Detect which cell encompasses the target text, then output its (x, y) center coordinate. 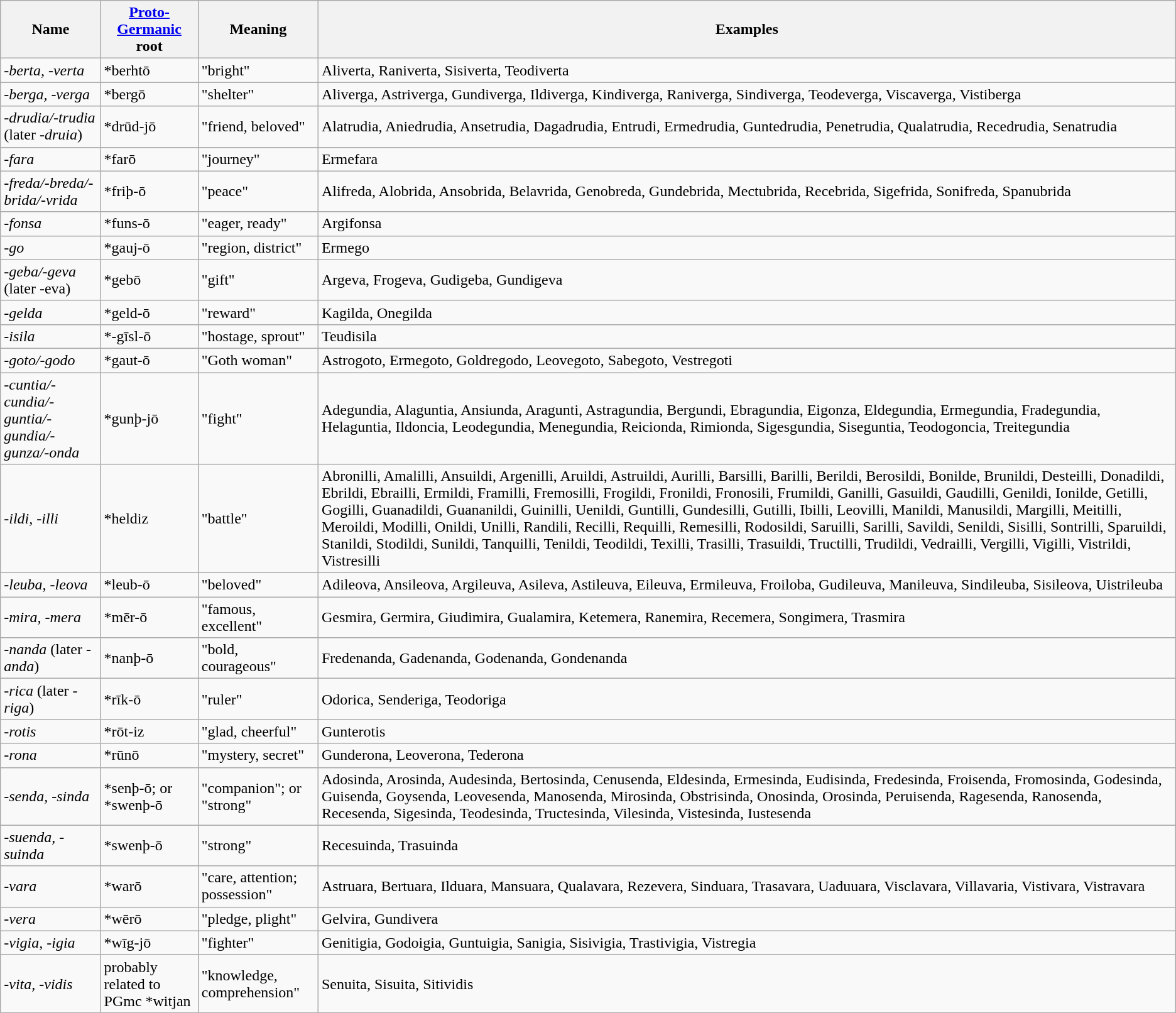
*gauj-ō (150, 248)
-fonsa (50, 224)
Proto-Germanic root (150, 30)
-rica (later -riga) (50, 699)
Name (50, 30)
*mēr-ō (150, 617)
Astruara, Bertuara, Ilduara, Mansuara, Qualavara, Rezevera, Sinduara, Trasavara, Uaduuara, Visclavara, Villavaria, Vistivara, Vistravara (746, 886)
*wērō (150, 919)
Ermefara (746, 159)
Genitigia, Godoigia, Guntuigia, Sanigia, Sisivigia, Trastivigia, Vistregia (746, 943)
-senda, -sinda (50, 796)
"reward" (258, 312)
*warō (150, 886)
Meaning (258, 30)
*senþ-ō; or *swenþ-ō (150, 796)
*farō (150, 159)
"fight" (258, 418)
-berga, -verga (50, 94)
Odorica, Senderiga, Teodoriga (746, 699)
Gunterotis (746, 731)
-goto/-godo (50, 360)
Gelvira, Gundivera (746, 919)
*heldiz (150, 519)
*rōt-iz (150, 731)
-mira, -mera (50, 617)
Argifonsa (746, 224)
"knowledge, comprehension" (258, 983)
Gunderona, Leoverona, Tederona (746, 755)
-nanda (later -anda) (50, 659)
-gelda (50, 312)
"mystery, secret" (258, 755)
"friend, beloved" (258, 127)
-vera (50, 919)
*leub-ō (150, 585)
Aliverta, Raniverta, Sisiverta, Teodiverta (746, 70)
Recesuinda, Trasuinda (746, 846)
*gunþ-jō (150, 418)
"ruler" (258, 699)
-isila (50, 336)
"beloved" (258, 585)
"gift" (258, 280)
-ildi, -illi (50, 519)
"glad, cheerful" (258, 731)
Adileova, Ansileova, Argileuva, Asileva, Astileuva, Eileuva, Ermileuva, Froiloba, Gudileuva, Manileuva, Sindileuba, Sisileova, Uistrileuba (746, 585)
-vita, -vidis (50, 983)
"companion"; or "strong" (258, 796)
Aliverga, Astriverga, Gundiverga, Ildiverga, Kindiverga, Raniverga, Sindiverga, Teodeverga, Viscaverga, Vistiberga (746, 94)
*rīk-ō (150, 699)
-suenda, -suinda (50, 846)
-berta, -verta (50, 70)
"bold, courageous" (258, 659)
"pledge, plight" (258, 919)
"bright" (258, 70)
Senuita, Sisuita, Sitividis (746, 983)
Alifreda, Alobrida, Ansobrida, Belavrida, Genobreda, Gundebrida, Mectubrida, Recebrida, Sigefrida, Sonifreda, Spanubrida (746, 191)
*gaut-ō (150, 360)
*geld-ō (150, 312)
"fighter" (258, 943)
*berhtō (150, 70)
-go (50, 248)
Astrogoto, Ermegoto, Goldregodo, Leovegoto, Sabegoto, Vestregoti (746, 360)
"care, attention; possession" (258, 886)
"eager, ready" (258, 224)
"hostage, sprout" (258, 336)
*wīg-jō (150, 943)
Fredenanda, Gadenanda, Godenanda, Gondenanda (746, 659)
Gesmira, Germira, Giudimira, Gualamira, Ketemera, Ranemira, Recemera, Songimera, Trasmira (746, 617)
-geba/-geva (later -eva) (50, 280)
*drūd-jō (150, 127)
"battle" (258, 519)
-cuntia/-cundia/-guntia/-gundia/-gunza/-onda (50, 418)
"peace" (258, 191)
*gebō (150, 280)
*friþ-ō (150, 191)
-rotis (50, 731)
-fara (50, 159)
"strong" (258, 846)
Ermego (746, 248)
-freda/-breda/-brida/-vrida (50, 191)
"journey" (258, 159)
Kagilda, Onegilda (746, 312)
*swenþ-ō (150, 846)
Examples (746, 30)
-drudia/-trudia (later -druia) (50, 127)
-rona (50, 755)
*bergō (150, 94)
*funs-ō (150, 224)
Alatrudia, Aniedrudia, Ansetrudia, Dagadrudia, Entrudi, Ermedrudia, Guntedrudia, Penetrudia, Qualatrudia, Recedrudia, Senatrudia (746, 127)
"Goth woman" (258, 360)
-leuba, -leova (50, 585)
"region, district" (258, 248)
Argeva, Frogeva, Gudigeba, Gundigeva (746, 280)
*nanþ-ō (150, 659)
"shelter" (258, 94)
Teudisila (746, 336)
probably related to PGmc *witjan (150, 983)
-vara (50, 886)
-vigia, -igia (50, 943)
*-gīsl-ō (150, 336)
"famous, excellent" (258, 617)
*rūnō (150, 755)
